Capture the cell that displays the provided text and extract its [x, y] central coordinate. 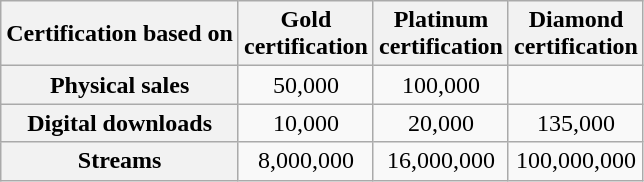
10,000 [306, 123]
Digital downloads [120, 123]
Certification based on [120, 34]
50,000 [306, 85]
100,000 [440, 85]
100,000,000 [576, 161]
16,000,000 [440, 161]
20,000 [440, 123]
Platinumcertification [440, 34]
Goldcertification [306, 34]
Diamondcertification [576, 34]
Streams [120, 161]
8,000,000 [306, 161]
Physical sales [120, 85]
135,000 [576, 123]
